Find where the given text appears and provide that cell's center as [x, y] coordinate. 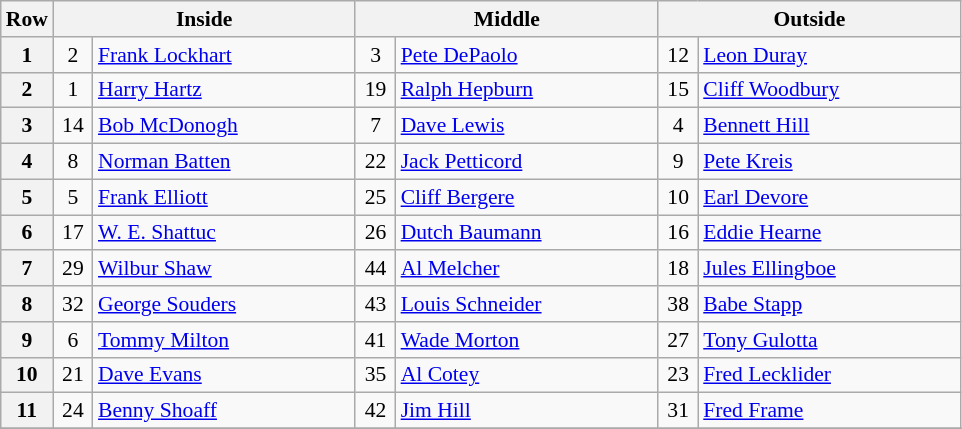
18 [678, 269]
12 [678, 55]
17 [73, 233]
Jules Ellingboe [829, 269]
38 [678, 304]
Tommy Milton [224, 340]
23 [678, 375]
42 [375, 411]
Pete Kreis [829, 162]
25 [375, 197]
Al Cotey [527, 375]
Tony Gulotta [829, 340]
Louis Schneider [527, 304]
George Souders [224, 304]
Eddie Hearne [829, 233]
43 [375, 304]
Ralph Hepburn [527, 90]
27 [678, 340]
Outside [810, 19]
41 [375, 340]
21 [73, 375]
Al Melcher [527, 269]
Cliff Woodbury [829, 90]
19 [375, 90]
Inside [204, 19]
Bennett Hill [829, 126]
Benny Shoaff [224, 411]
Cliff Bergere [527, 197]
Pete DePaolo [527, 55]
Wade Morton [527, 340]
Dave Evans [224, 375]
22 [375, 162]
Fred Frame [829, 411]
31 [678, 411]
35 [375, 375]
24 [73, 411]
Dave Lewis [527, 126]
44 [375, 269]
Middle [506, 19]
Frank Lockhart [224, 55]
15 [678, 90]
Babe Stapp [829, 304]
11 [27, 411]
Jim Hill [527, 411]
16 [678, 233]
Norman Batten [224, 162]
Leon Duray [829, 55]
14 [73, 126]
W. E. Shattuc [224, 233]
Harry Hartz [224, 90]
Jack Petticord [527, 162]
26 [375, 233]
Fred Lecklider [829, 375]
Dutch Baumann [527, 233]
Earl Devore [829, 197]
Row [27, 19]
Wilbur Shaw [224, 269]
Bob McDonogh [224, 126]
32 [73, 304]
29 [73, 269]
Frank Elliott [224, 197]
